Identify which cell holds the provided text, then report its [X, Y] central coordinate. 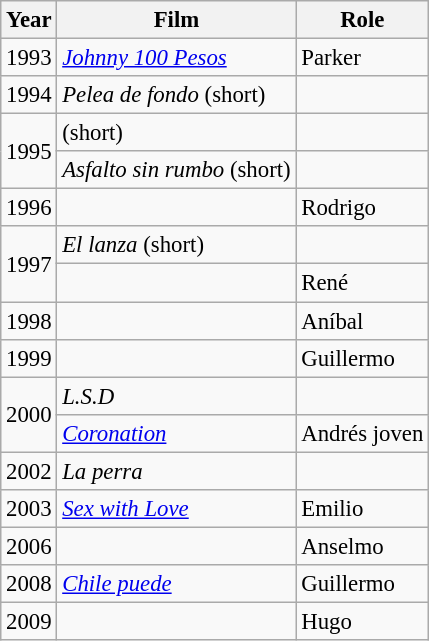
1997 [29, 264]
1994 [29, 95]
El lanza (short) [176, 245]
Pelea de fondo (short) [176, 95]
Film [176, 20]
L.S.D [176, 396]
2003 [29, 509]
Chile puede [176, 584]
2000 [29, 414]
1999 [29, 358]
Hugo [362, 621]
Coronation [176, 433]
Sex with Love [176, 509]
1998 [29, 321]
La perra [176, 471]
2008 [29, 584]
2006 [29, 546]
2002 [29, 471]
Johnny 100 Pesos [176, 58]
Anselmo [362, 546]
Emilio [362, 509]
Andrés joven [362, 433]
1996 [29, 208]
Asfalto sin rumbo (short) [176, 170]
(short) [176, 133]
Role [362, 20]
1993 [29, 58]
René [362, 283]
Aníbal [362, 321]
Year [29, 20]
2009 [29, 621]
Parker [362, 58]
Rodrigo [362, 208]
1995 [29, 152]
